Pinpoint the cell where the given text exists, returning its (x, y) midpoint coordinate. 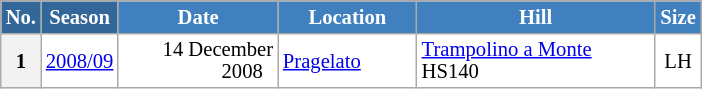
Location (348, 16)
Season (80, 16)
Pragelato (348, 60)
1 (21, 60)
Hill (536, 16)
Size (678, 16)
Trampolino a Monte HS140 (536, 60)
Date (198, 16)
LH (678, 60)
No. (21, 16)
2008/09 (80, 60)
14 December 2008 (198, 60)
